Return (X, Y) of the center of cell containing provided text 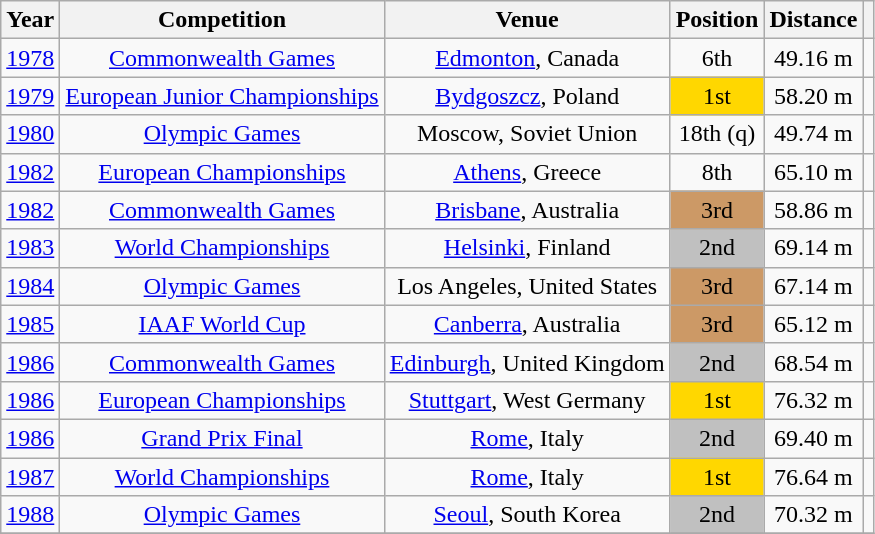
Competition (222, 20)
76.32 m (814, 400)
Venue (527, 20)
18th (q) (717, 134)
Year (30, 20)
1979 (30, 96)
Edmonton, Canada (527, 58)
1987 (30, 477)
1984 (30, 286)
Seoul, South Korea (527, 515)
Athens, Greece (527, 172)
58.86 m (814, 210)
European Junior Championships (222, 96)
1980 (30, 134)
49.16 m (814, 58)
70.32 m (814, 515)
Position (717, 20)
65.12 m (814, 324)
Bydgoszcz, Poland (527, 96)
Edinburgh, United Kingdom (527, 362)
1978 (30, 58)
Distance (814, 20)
IAAF World Cup (222, 324)
Moscow, Soviet Union (527, 134)
Stuttgart, West Germany (527, 400)
49.74 m (814, 134)
69.14 m (814, 248)
58.20 m (814, 96)
67.14 m (814, 286)
Grand Prix Final (222, 438)
1988 (30, 515)
Los Angeles, United States (527, 286)
1983 (30, 248)
1985 (30, 324)
65.10 m (814, 172)
76.64 m (814, 477)
8th (717, 172)
6th (717, 58)
Canberra, Australia (527, 324)
69.40 m (814, 438)
68.54 m (814, 362)
Helsinki, Finland (527, 248)
Brisbane, Australia (527, 210)
